Scan for the cell matching the given text and deliver its (X, Y) coordinate at center. 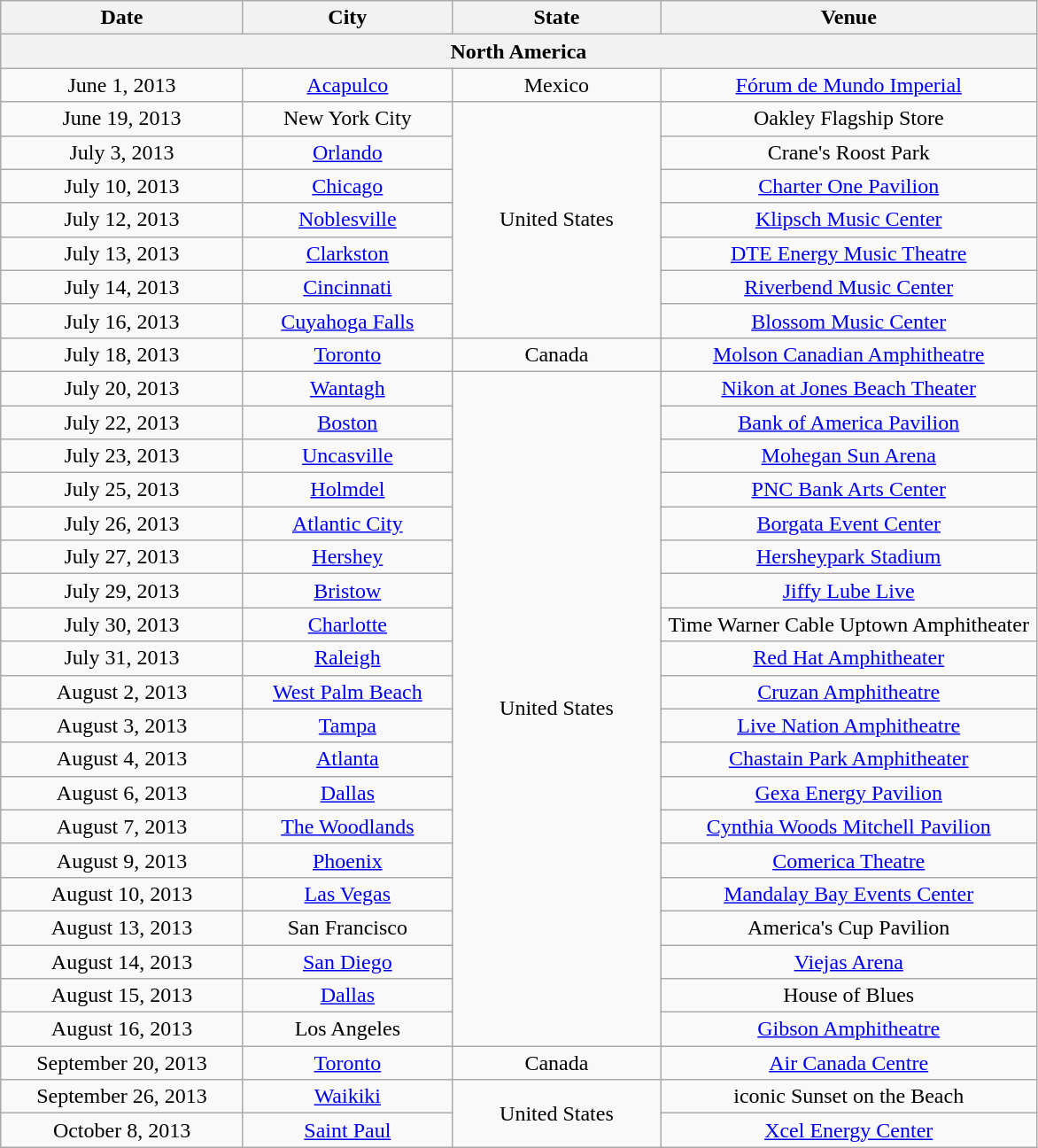
PNC Bank Arts Center (848, 490)
Atlantic City (347, 524)
August 7, 2013 (122, 826)
Chicago (347, 186)
July 27, 2013 (122, 557)
August 13, 2013 (122, 927)
July 23, 2013 (122, 456)
Oakley Flagship Store (848, 119)
July 10, 2013 (122, 186)
Nikon at Jones Beach Theater (848, 388)
Mexico (556, 85)
House of Blues (848, 996)
West Palm Beach (347, 692)
DTE Energy Music Theatre (848, 253)
Molson Canadian Amphitheatre (848, 354)
Wantagh (347, 388)
Blossom Music Center (848, 321)
June 1, 2013 (122, 85)
October 8, 2013 (122, 1130)
New York City (347, 119)
July 13, 2013 (122, 253)
August 15, 2013 (122, 996)
North America (519, 51)
City (347, 18)
Cincinnati (347, 287)
June 19, 2013 (122, 119)
Phoenix (347, 860)
Gibson Amphitheatre (848, 1029)
Noblesville (347, 220)
August 3, 2013 (122, 725)
August 4, 2013 (122, 759)
Mandalay Bay Events Center (848, 894)
Los Angeles (347, 1029)
July 12, 2013 (122, 220)
Tampa (347, 725)
August 14, 2013 (122, 961)
America's Cup Pavilion (848, 927)
July 3, 2013 (122, 152)
August 10, 2013 (122, 894)
State (556, 18)
Waikiki (347, 1097)
Orlando (347, 152)
Las Vegas (347, 894)
September 26, 2013 (122, 1097)
Atlanta (347, 759)
Uncasville (347, 456)
Chastain Park Amphitheater (848, 759)
Xcel Energy Center (848, 1130)
Venue (848, 18)
July 22, 2013 (122, 423)
July 16, 2013 (122, 321)
August 6, 2013 (122, 793)
San Francisco (347, 927)
July 18, 2013 (122, 354)
Charlotte (347, 624)
Fórum de Mundo Imperial (848, 85)
Raleigh (347, 658)
Clarkston (347, 253)
Bank of America Pavilion (848, 423)
Holmdel (347, 490)
Mohegan Sun Arena (848, 456)
Hersheypark Stadium (848, 557)
Klipsch Music Center (848, 220)
Charter One Pavilion (848, 186)
Bristow (347, 591)
August 9, 2013 (122, 860)
Riverbend Music Center (848, 287)
July 25, 2013 (122, 490)
September 20, 2013 (122, 1063)
Cynthia Woods Mitchell Pavilion (848, 826)
iconic Sunset on the Beach (848, 1097)
July 20, 2013 (122, 388)
August 16, 2013 (122, 1029)
Jiffy Lube Live (848, 591)
Live Nation Amphitheatre (848, 725)
Cruzan Amphitheatre (848, 692)
July 26, 2013 (122, 524)
Borgata Event Center (848, 524)
Boston (347, 423)
August 2, 2013 (122, 692)
Crane's Roost Park (848, 152)
Viejas Arena (848, 961)
Hershey (347, 557)
July 31, 2013 (122, 658)
Red Hat Amphitheater (848, 658)
Acapulco (347, 85)
San Diego (347, 961)
July 14, 2013 (122, 287)
July 29, 2013 (122, 591)
Gexa Energy Pavilion (848, 793)
Time Warner Cable Uptown Amphitheater (848, 624)
Cuyahoga Falls (347, 321)
The Woodlands (347, 826)
Saint Paul (347, 1130)
July 30, 2013 (122, 624)
Comerica Theatre (848, 860)
Air Canada Centre (848, 1063)
Date (122, 18)
